Return (X, Y) of the center of cell containing provided text 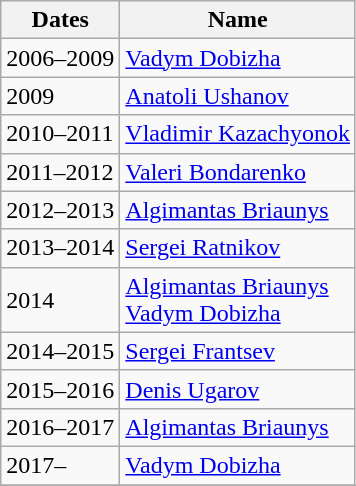
2012–2013 (60, 210)
2014–2015 (60, 351)
Anatoli Ushanov (238, 96)
2017– (60, 465)
Algimantas Briaunys Vadym Dobizha (238, 300)
2010–2011 (60, 134)
2014 (60, 300)
Sergei Frantsev (238, 351)
2006–2009 (60, 58)
2009 (60, 96)
Vladimir Kazachyonok (238, 134)
2016–2017 (60, 427)
Denis Ugarov (238, 389)
Name (238, 20)
Dates (60, 20)
Valeri Bondarenko (238, 172)
Sergei Ratnikov (238, 248)
2015–2016 (60, 389)
2011–2012 (60, 172)
2013–2014 (60, 248)
